Scan for the cell matching the given text and deliver its [x, y] coordinate at center. 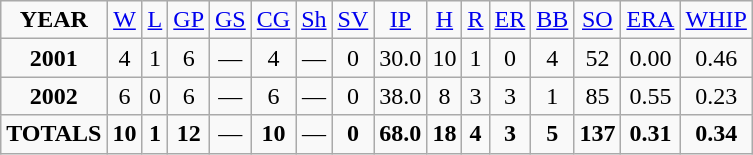
52 [598, 58]
68.0 [400, 134]
5 [552, 134]
GS [231, 20]
W [124, 20]
SO [598, 20]
L [155, 20]
38.0 [400, 96]
ERA [650, 20]
2001 [54, 58]
YEAR [54, 20]
12 [189, 134]
0.23 [716, 96]
TOTALS [54, 134]
85 [598, 96]
30.0 [400, 58]
0.00 [650, 58]
BB [552, 20]
H [444, 20]
GP [189, 20]
18 [444, 134]
WHIP [716, 20]
0.46 [716, 58]
8 [444, 96]
0.55 [650, 96]
0.34 [716, 134]
IP [400, 20]
CG [273, 20]
Sh [314, 20]
ER [510, 20]
2002 [54, 96]
137 [598, 134]
R [476, 20]
0.31 [650, 134]
SV [353, 20]
